Output the (X, Y) coordinate of the center of the cell containing the given text.  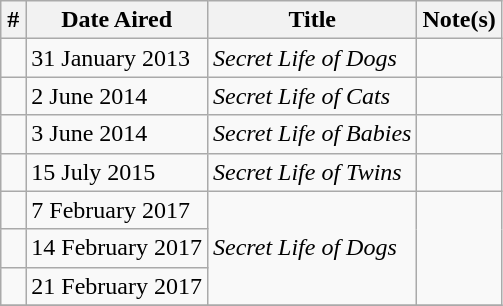
15 July 2015 (117, 172)
Secret Life of Twins (312, 172)
Title (312, 20)
Secret Life of Cats (312, 96)
3 June 2014 (117, 134)
14 February 2017 (117, 248)
Note(s) (459, 20)
7 February 2017 (117, 210)
Secret Life of Babies (312, 134)
31 January 2013 (117, 58)
21 February 2017 (117, 286)
2 June 2014 (117, 96)
# (14, 20)
Date Aired (117, 20)
